Locate the cell with the specified text and output its (x, y) center coordinate. 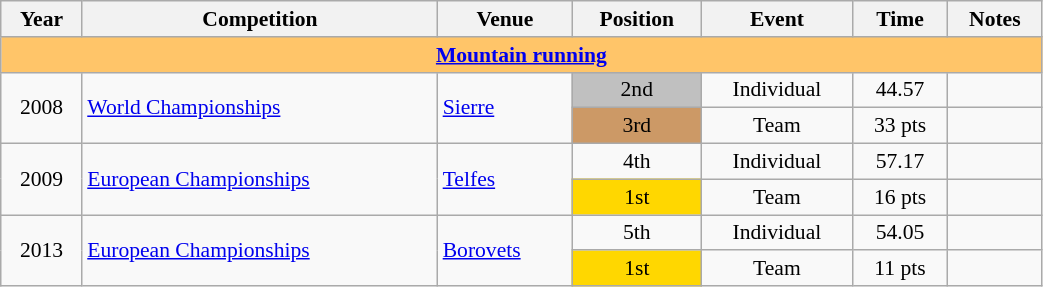
16 pts (900, 197)
Sierre (506, 108)
3rd (636, 126)
Year (42, 19)
Event (776, 19)
Notes (995, 19)
Time (900, 19)
33 pts (900, 126)
Venue (506, 19)
5th (636, 233)
World Championships (260, 108)
57.17 (900, 162)
2nd (636, 90)
54.05 (900, 233)
Competition (260, 19)
2008 (42, 108)
Telfes (506, 180)
4th (636, 162)
11 pts (900, 269)
Position (636, 19)
44.57 (900, 90)
Mountain running (522, 55)
2009 (42, 180)
Borovets (506, 250)
2013 (42, 250)
